Output the [x, y] coordinate of the center of the cell containing the given text.  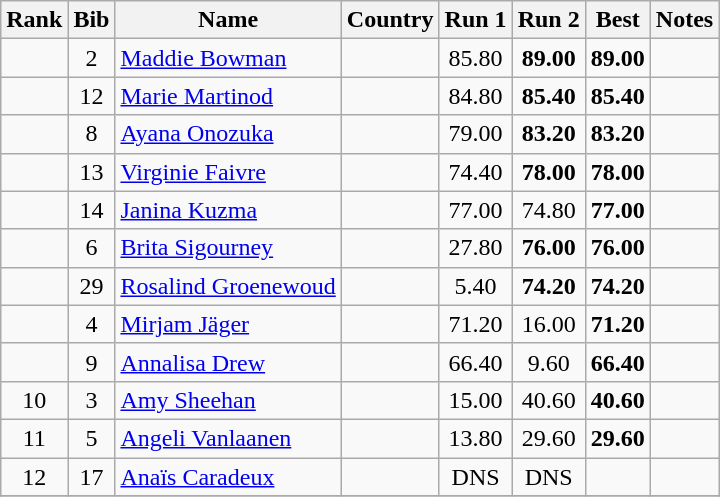
29 [92, 286]
74.80 [548, 210]
13.80 [476, 438]
4 [92, 324]
2 [92, 58]
74.40 [476, 172]
3 [92, 400]
Run 2 [548, 20]
Rosalind Groenewoud [228, 286]
Janina Kuzma [228, 210]
Bib [92, 20]
6 [92, 248]
17 [92, 477]
Brita Sigourney [228, 248]
9.60 [548, 362]
27.80 [476, 248]
Ayana Onozuka [228, 134]
Maddie Bowman [228, 58]
10 [34, 400]
Marie Martinod [228, 96]
Rank [34, 20]
14 [92, 210]
11 [34, 438]
79.00 [476, 134]
5 [92, 438]
Angeli Vanlaanen [228, 438]
Anaïs Caradeux [228, 477]
Notes [684, 20]
Run 1 [476, 20]
85.80 [476, 58]
84.80 [476, 96]
13 [92, 172]
9 [92, 362]
8 [92, 134]
Amy Sheehan [228, 400]
Virginie Faivre [228, 172]
Annalisa Drew [228, 362]
Name [228, 20]
Country [390, 20]
Best [618, 20]
5.40 [476, 286]
15.00 [476, 400]
Mirjam Jäger [228, 324]
16.00 [548, 324]
